From the cell containing the given text, extract its center point as (X, Y) coordinate. 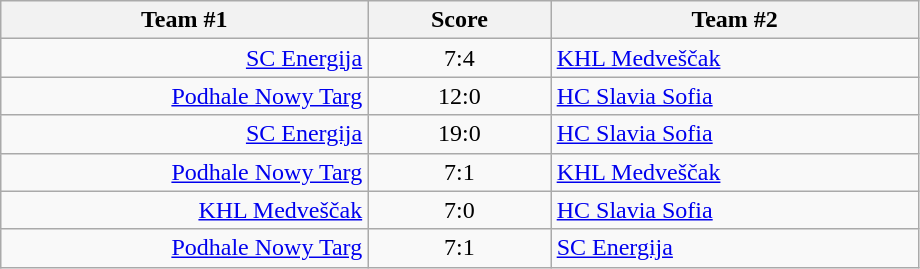
19:0 (460, 134)
Team #1 (184, 20)
7:0 (460, 210)
12:0 (460, 96)
Score (460, 20)
7:4 (460, 58)
Team #2 (734, 20)
